Capture the cell that displays the provided text and extract its [x, y] central coordinate. 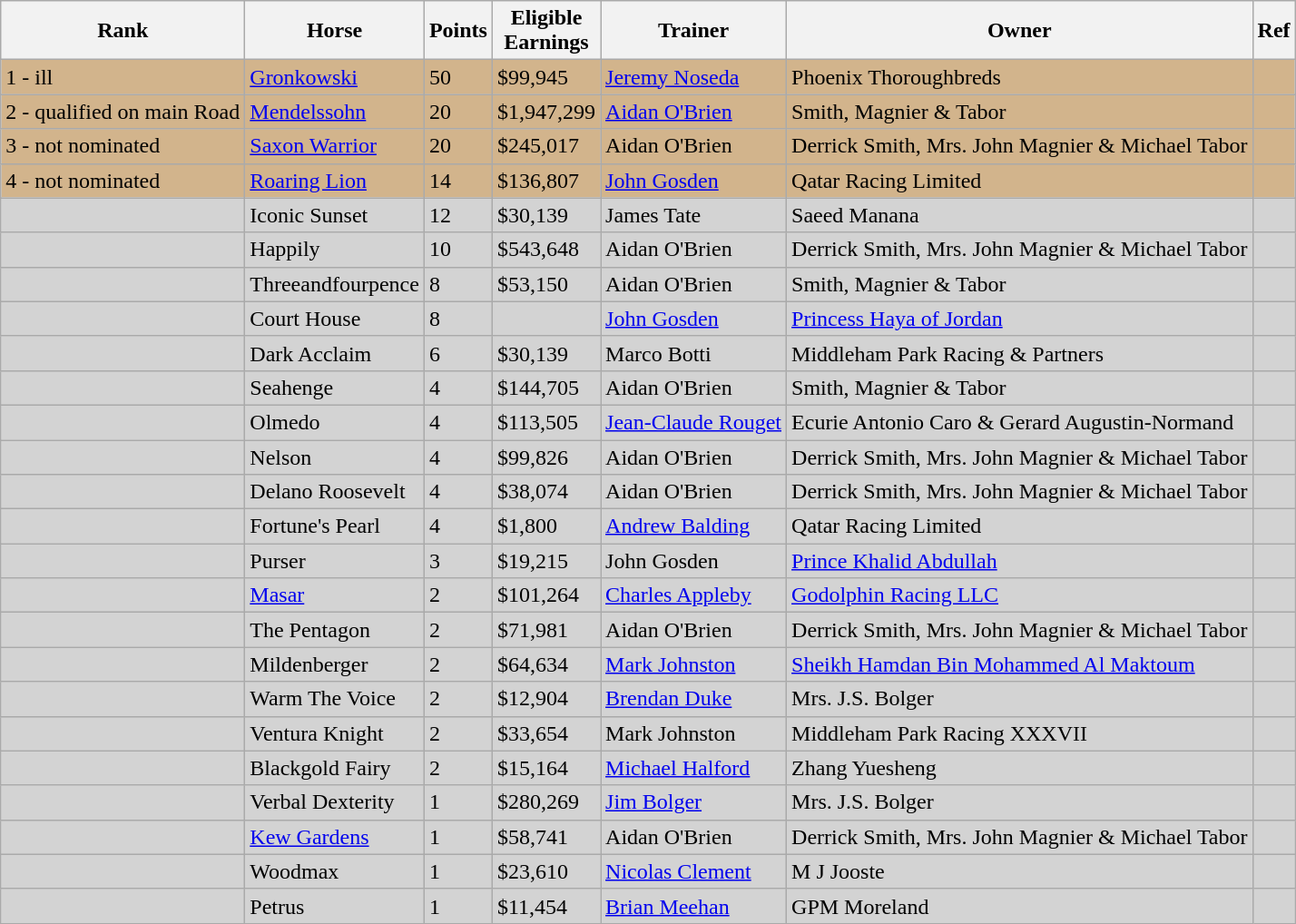
Points [457, 31]
Dark Acclaim [335, 353]
Fortune's Pearl [335, 526]
Middleham Park Racing & Partners [1020, 353]
$19,215 [546, 561]
Charles Appleby [693, 595]
3 - not nominated [123, 146]
$280,269 [546, 802]
Kew Gardens [335, 837]
Blackgold Fairy [335, 768]
Seahenge [335, 388]
Jim Bolger [693, 802]
$11,454 [546, 906]
$23,610 [546, 871]
EligibleEarnings [546, 31]
4 - not nominated [123, 181]
$33,654 [546, 733]
Warm The Voice [335, 699]
$15,164 [546, 768]
Gronkowski [335, 77]
Nelson [335, 457]
10 [457, 250]
Rank [123, 31]
Saeed Manana [1020, 215]
$113,505 [546, 422]
Sheikh Hamdan Bin Mohammed Al Maktoum [1020, 664]
Delano Roosevelt [335, 492]
$101,264 [546, 595]
Zhang Yuesheng [1020, 768]
Phoenix Thoroughbreds [1020, 77]
$99,945 [546, 77]
Brian Meehan [693, 906]
Andrew Balding [693, 526]
$144,705 [546, 388]
2 - qualified on main Road [123, 112]
$71,981 [546, 630]
$543,648 [546, 250]
Brendan Duke [693, 699]
14 [457, 181]
$53,150 [546, 284]
$58,741 [546, 837]
Middleham Park Racing XXXVII [1020, 733]
50 [457, 77]
Owner [1020, 31]
James Tate [693, 215]
Happily [335, 250]
Nicolas Clement [693, 871]
$64,634 [546, 664]
Olmedo [335, 422]
Mendelssohn [335, 112]
Michael Halford [693, 768]
Jean-Claude Rouget [693, 422]
Verbal Dexterity [335, 802]
Ventura Knight [335, 733]
Threeandfourpence [335, 284]
Princess Haya of Jordan [1020, 319]
Prince Khalid Abdullah [1020, 561]
3 [457, 561]
$1,947,299 [546, 112]
$245,017 [546, 146]
The Pentagon [335, 630]
Mildenberger [335, 664]
Petrus [335, 906]
Woodmax [335, 871]
GPM Moreland [1020, 906]
Jeremy Noseda [693, 77]
$1,800 [546, 526]
12 [457, 215]
Marco Botti [693, 353]
Ref [1274, 31]
Horse [335, 31]
Iconic Sunset [335, 215]
Ecurie Antonio Caro & Gerard Augustin-Normand [1020, 422]
Saxon Warrior [335, 146]
1 - ill [123, 77]
Masar [335, 595]
$38,074 [546, 492]
Godolphin Racing LLC [1020, 595]
Court House [335, 319]
M J Jooste [1020, 871]
Purser [335, 561]
$136,807 [546, 181]
Trainer [693, 31]
$99,826 [546, 457]
6 [457, 353]
Roaring Lion [335, 181]
$12,904 [546, 699]
